Return the [X, Y] coordinate for the center point of the cell that contains the specified text.  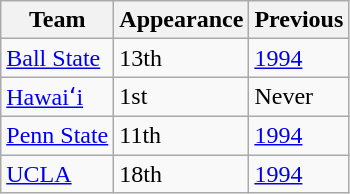
Previous [299, 20]
Hawaiʻi [58, 97]
Team [58, 20]
18th [182, 173]
UCLA [58, 173]
Penn State [58, 135]
Appearance [182, 20]
Ball State [58, 58]
13th [182, 58]
1st [182, 97]
Never [299, 97]
11th [182, 135]
